Return the (x, y) coordinate for the center point of the cell that contains the specified text.  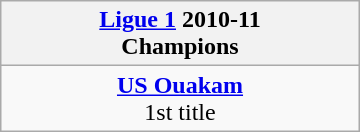
US Ouakam1st title (180, 98)
Ligue 1 2010-11Champions (180, 34)
